Locate the cell with the specified text and output its (x, y) center coordinate. 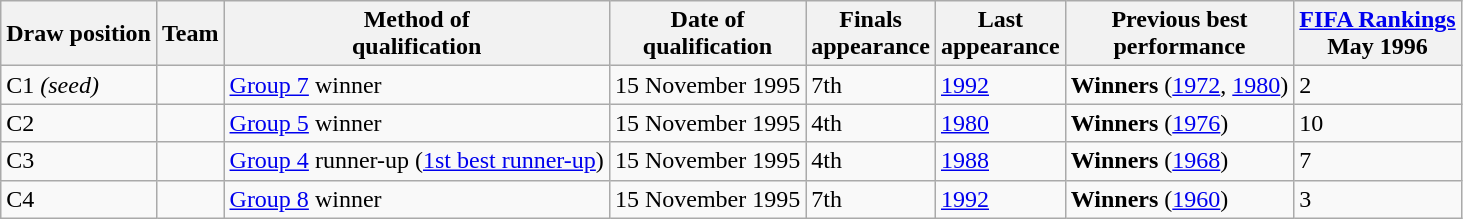
C3 (79, 161)
Method ofqualification (416, 34)
Previous bestperformance (1180, 34)
2 (1378, 85)
Group 5 winner (416, 123)
Draw position (79, 34)
Group 8 winner (416, 199)
Winners (1968) (1180, 161)
Group 4 runner-up (1st best runner-up) (416, 161)
Group 7 winner (416, 85)
C1 (seed) (79, 85)
10 (1378, 123)
FIFA RankingsMay 1996 (1378, 34)
Team (190, 34)
7 (1378, 161)
1980 (1000, 123)
Winners (1960) (1180, 199)
Finalsappearance (871, 34)
Lastappearance (1000, 34)
Winners (1976) (1180, 123)
Winners (1972, 1980) (1180, 85)
Date ofqualification (707, 34)
C4 (79, 199)
3 (1378, 199)
C2 (79, 123)
1988 (1000, 161)
